For the text-containing cell, return its midpoint in (x, y) coordinate format. 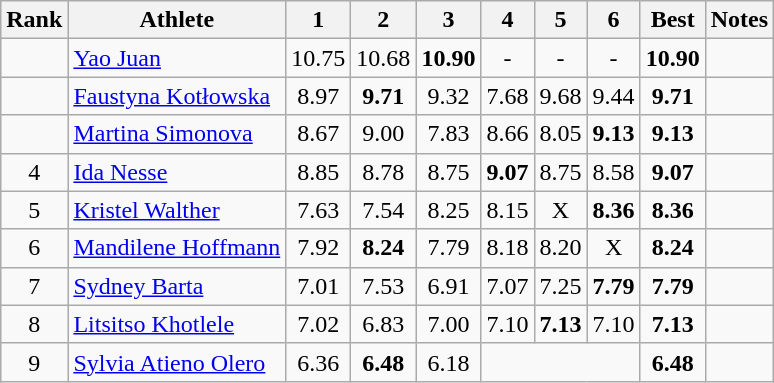
8.15 (508, 210)
9.32 (448, 96)
10.75 (318, 58)
7.92 (318, 248)
6.36 (318, 362)
8.58 (614, 172)
3 (448, 20)
9 (34, 362)
8.78 (384, 172)
Sylvia Atieno Olero (177, 362)
Rank (34, 20)
7.63 (318, 210)
Notes (739, 20)
7.01 (318, 286)
8.97 (318, 96)
6.83 (384, 324)
7.83 (448, 134)
Best (672, 20)
7.68 (508, 96)
Ida Nesse (177, 172)
8.20 (560, 248)
6.91 (448, 286)
8 (34, 324)
Athlete (177, 20)
Kristel Walther (177, 210)
Litsitso Khotlele (177, 324)
7.25 (560, 286)
8.05 (560, 134)
1 (318, 20)
7.07 (508, 286)
8.25 (448, 210)
10.68 (384, 58)
6.18 (448, 362)
8.66 (508, 134)
7.54 (384, 210)
8.18 (508, 248)
Sydney Barta (177, 286)
9.44 (614, 96)
Faustyna Kotłowska (177, 96)
7.53 (384, 286)
Mandilene Hoffmann (177, 248)
7 (34, 286)
8.85 (318, 172)
Martina Simonova (177, 134)
9.00 (384, 134)
Yao Juan (177, 58)
2 (384, 20)
7.02 (318, 324)
8.67 (318, 134)
9.68 (560, 96)
7.00 (448, 324)
